Locate the cell with the specified text and output its [x, y] center coordinate. 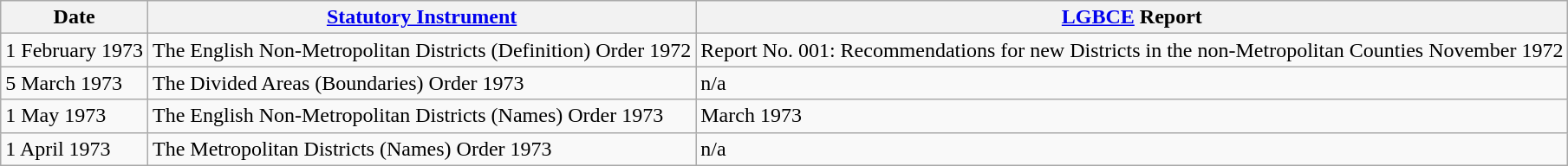
Report No. 001: Recommendations for new Districts in the non-Metropolitan Counties November 1972 [1132, 50]
March 1973 [1132, 116]
Statutory Instrument [421, 17]
Date [75, 17]
1 February 1973 [75, 50]
The English Non-Metropolitan Districts (Names) Order 1973 [421, 116]
5 March 1973 [75, 83]
1 May 1973 [75, 116]
The Metropolitan Districts (Names) Order 1973 [421, 149]
1 April 1973 [75, 149]
The Divided Areas (Boundaries) Order 1973 [421, 83]
LGBCE Report [1132, 17]
The English Non-Metropolitan Districts (Definition) Order 1972 [421, 50]
